Capture the cell that displays the provided text and extract its (X, Y) central coordinate. 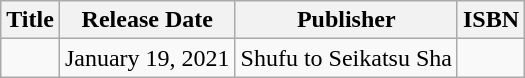
ISBN (490, 20)
Publisher (346, 20)
Release Date (147, 20)
Title (30, 20)
Shufu to Seikatsu Sha (346, 58)
January 19, 2021 (147, 58)
